Output the [X, Y] coordinate of the center of the cell containing the given text.  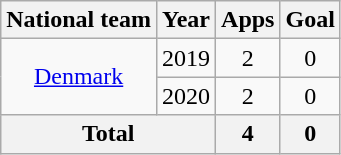
Goal [310, 20]
National team [79, 20]
4 [248, 134]
Denmark [79, 77]
2019 [186, 58]
Total [108, 134]
2020 [186, 96]
Year [186, 20]
Apps [248, 20]
